Locate the cell with the specified text and output its (x, y) center coordinate. 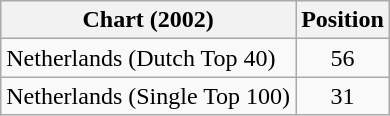
Netherlands (Dutch Top 40) (148, 58)
31 (343, 96)
Chart (2002) (148, 20)
Position (343, 20)
56 (343, 58)
Netherlands (Single Top 100) (148, 96)
